Output the [x, y] coordinate of the center of the cell containing the given text.  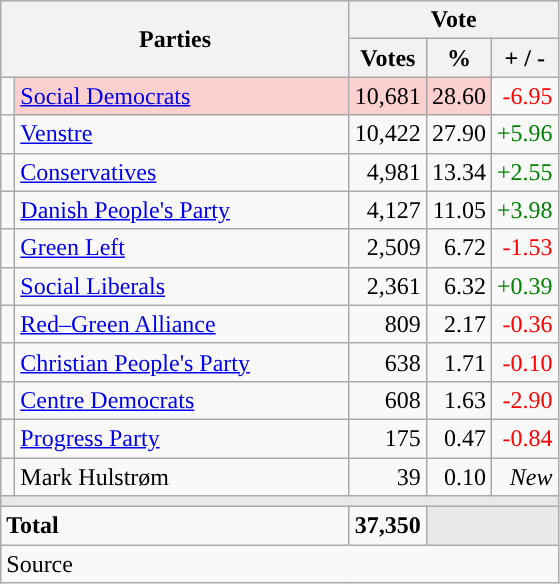
Votes [388, 58]
2.17 [458, 324]
39 [388, 477]
4,127 [388, 210]
+2.55 [524, 172]
175 [388, 438]
-2.90 [524, 400]
Social Democrats [182, 96]
-0.84 [524, 438]
Conservatives [182, 172]
-1.53 [524, 248]
Venstre [182, 134]
1.71 [458, 362]
0.10 [458, 477]
809 [388, 324]
Danish People's Party [182, 210]
11.05 [458, 210]
+ / - [524, 58]
Social Liberals [182, 286]
27.90 [458, 134]
+5.96 [524, 134]
-6.95 [524, 96]
2,361 [388, 286]
-0.36 [524, 324]
10,422 [388, 134]
Total [176, 526]
28.60 [458, 96]
-0.10 [524, 362]
6.32 [458, 286]
6.72 [458, 248]
+3.98 [524, 210]
1.63 [458, 400]
13.34 [458, 172]
Christian People's Party [182, 362]
10,681 [388, 96]
Mark Hulstrøm [182, 477]
+0.39 [524, 286]
2,509 [388, 248]
4,981 [388, 172]
Progress Party [182, 438]
608 [388, 400]
Red–Green Alliance [182, 324]
Centre Democrats [182, 400]
638 [388, 362]
New [524, 477]
Green Left [182, 248]
37,350 [388, 526]
0.47 [458, 438]
Source [280, 564]
Vote [454, 20]
% [458, 58]
Parties [176, 39]
